From the cell containing the given text, extract its center point as (x, y) coordinate. 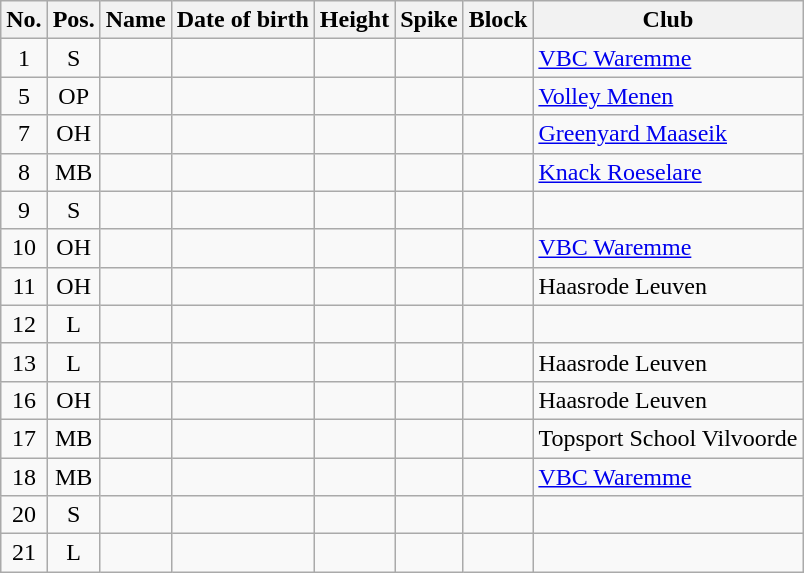
No. (24, 20)
Pos. (74, 20)
Volley Menen (668, 96)
8 (24, 172)
10 (24, 248)
7 (24, 134)
13 (24, 362)
18 (24, 477)
Height (354, 20)
Knack Roeselare (668, 172)
11 (24, 286)
Spike (429, 20)
OP (74, 96)
Name (136, 20)
Club (668, 20)
Date of birth (242, 20)
Greenyard Maaseik (668, 134)
5 (24, 96)
20 (24, 515)
9 (24, 210)
17 (24, 438)
1 (24, 58)
12 (24, 324)
21 (24, 553)
Topsport School Vilvoorde (668, 438)
16 (24, 400)
Block (498, 20)
